Capture the cell that displays the provided text and extract its [x, y] central coordinate. 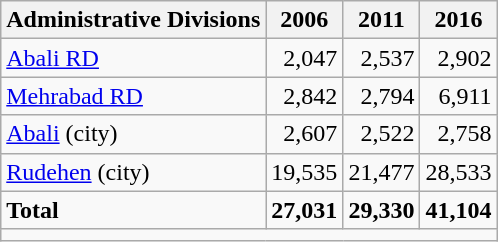
19,535 [304, 172]
2,047 [304, 58]
6,911 [458, 96]
28,533 [458, 172]
2,794 [382, 96]
27,031 [304, 210]
41,104 [458, 210]
Mehrabad RD [134, 96]
Total [134, 210]
2006 [304, 20]
2,522 [382, 134]
2,537 [382, 58]
2,842 [304, 96]
Administrative Divisions [134, 20]
2,758 [458, 134]
Abali RD [134, 58]
2011 [382, 20]
Rudehen (city) [134, 172]
Abali (city) [134, 134]
2,607 [304, 134]
21,477 [382, 172]
2,902 [458, 58]
2016 [458, 20]
29,330 [382, 210]
